Capture the cell that displays the provided text and extract its (X, Y) central coordinate. 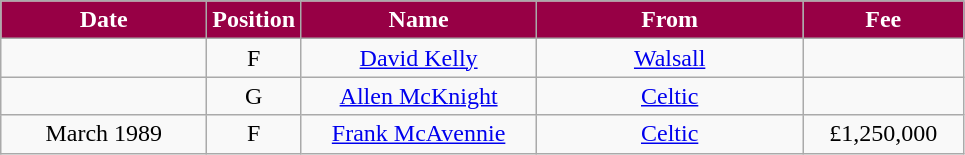
Date (104, 20)
G (254, 96)
Frank McAvennie (419, 134)
Walsall (670, 58)
Position (254, 20)
From (670, 20)
March 1989 (104, 134)
Allen McKnight (419, 96)
David Kelly (419, 58)
£1,250,000 (884, 134)
Fee (884, 20)
Name (419, 20)
